Scan for the cell matching the given text and deliver its [X, Y] coordinate at center. 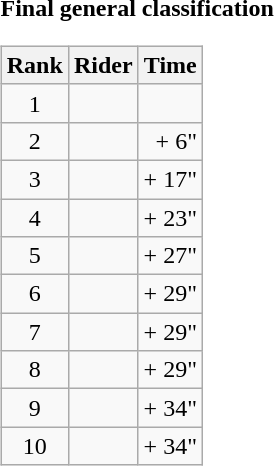
+ 6" [170, 141]
6 [34, 294]
+ 27" [170, 256]
Rank [34, 65]
9 [34, 408]
2 [34, 141]
4 [34, 217]
Time [170, 65]
3 [34, 179]
+ 23" [170, 217]
10 [34, 446]
5 [34, 256]
8 [34, 370]
Rider [103, 65]
1 [34, 103]
+ 17" [170, 179]
7 [34, 332]
